Provide the (X, Y) coordinate of the cell's center where the given text is located.  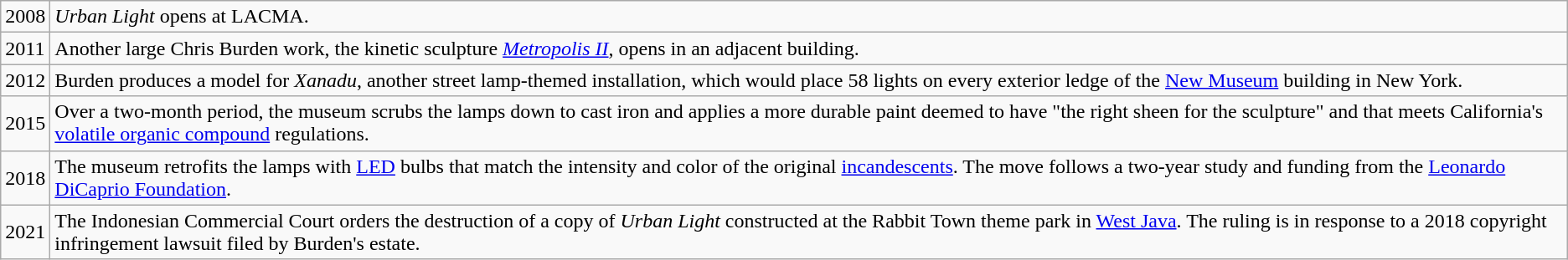
Urban Light opens at LACMA. (809, 17)
Another large Chris Burden work, the kinetic sculpture Metropolis II, opens in an adjacent building. (809, 48)
2018 (25, 177)
2012 (25, 80)
2011 (25, 48)
2008 (25, 17)
2021 (25, 232)
2015 (25, 124)
